Detect which cell encompasses the target text, then output its [x, y] center coordinate. 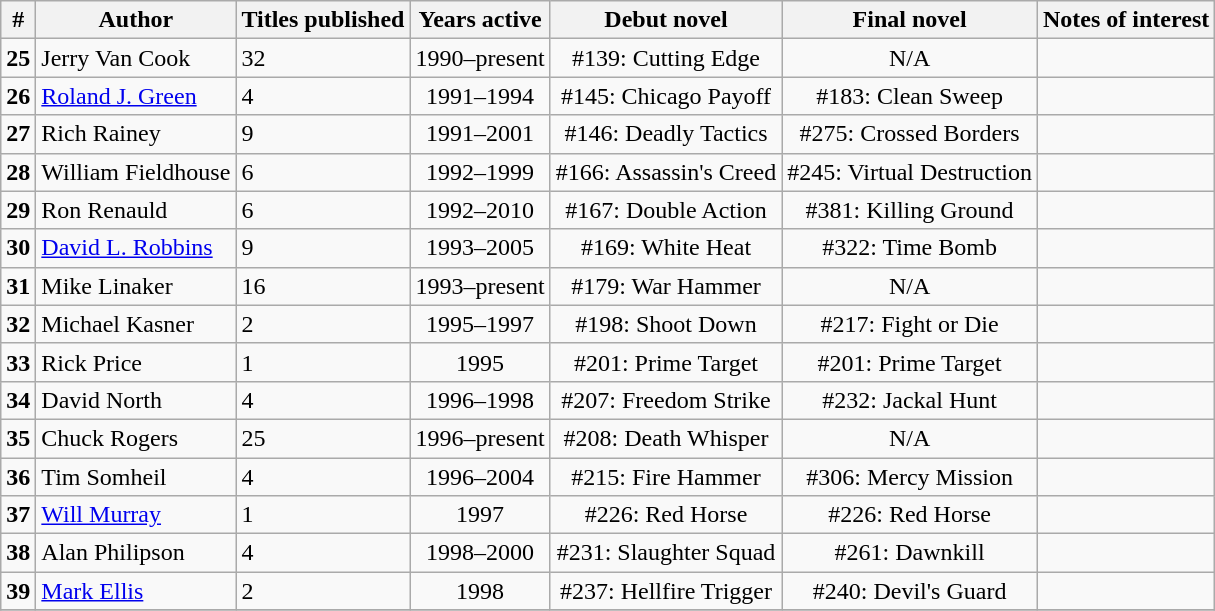
Ron Renauld [136, 210]
#207: Freedom Strike [666, 400]
1997 [480, 515]
Tim Somheil [136, 477]
#217: Fight or Die [910, 324]
1992–2010 [480, 210]
Debut novel [666, 20]
Rich Rainey [136, 134]
#146: Deadly Tactics [666, 134]
Alan Philipson [136, 553]
16 [323, 286]
#261: Dawnkill [910, 553]
1992–1999 [480, 172]
1996–1998 [480, 400]
Titles published [323, 20]
1998–2000 [480, 553]
1996–present [480, 438]
31 [18, 286]
#215: Fire Hammer [666, 477]
#166: Assassin's Creed [666, 172]
1998 [480, 591]
Will Murray [136, 515]
#231: Slaughter Squad [666, 553]
1995 [480, 362]
Michael Kasner [136, 324]
1990–present [480, 58]
Mike Linaker [136, 286]
#139: Cutting Edge [666, 58]
1993–present [480, 286]
Years active [480, 20]
#167: Double Action [666, 210]
David North [136, 400]
Roland J. Green [136, 96]
#306: Mercy Mission [910, 477]
26 [18, 96]
1991–1994 [480, 96]
#179: War Hammer [666, 286]
#169: White Heat [666, 248]
#198: Shoot Down [666, 324]
#322: Time Bomb [910, 248]
Notes of interest [1126, 20]
34 [18, 400]
33 [18, 362]
#240: Devil's Guard [910, 591]
David L. Robbins [136, 248]
#232: Jackal Hunt [910, 400]
Author [136, 20]
38 [18, 553]
1995–1997 [480, 324]
1996–2004 [480, 477]
35 [18, 438]
#145: Chicago Payoff [666, 96]
#208: Death Whisper [666, 438]
William Fieldhouse [136, 172]
36 [18, 477]
Mark Ellis [136, 591]
Jerry Van Cook [136, 58]
37 [18, 515]
1993–2005 [480, 248]
30 [18, 248]
#237: Hellfire Trigger [666, 591]
#183: Clean Sweep [910, 96]
27 [18, 134]
Rick Price [136, 362]
#245: Virtual Destruction [910, 172]
Chuck Rogers [136, 438]
#381: Killing Ground [910, 210]
28 [18, 172]
# [18, 20]
39 [18, 591]
29 [18, 210]
Final novel [910, 20]
#275: Crossed Borders [910, 134]
1991–2001 [480, 134]
